Detect which cell encompasses the target text, then output its [X, Y] center coordinate. 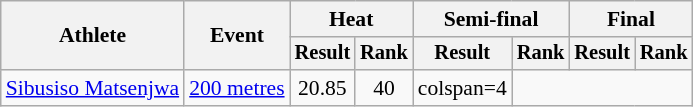
200 metres [236, 88]
Final [630, 19]
Event [236, 36]
20.85 [323, 88]
Athlete [92, 36]
40 [384, 88]
Heat [352, 19]
colspan=4 [462, 88]
Semi-final [492, 19]
Sibusiso Matsenjwa [92, 88]
